Detect which cell encompasses the target text, then output its (x, y) center coordinate. 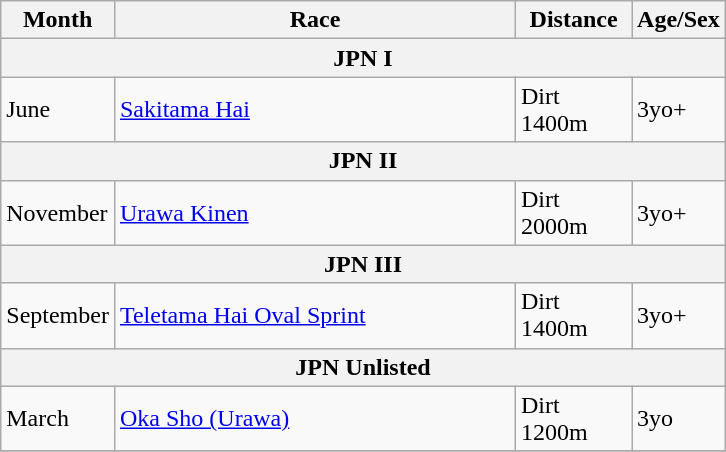
JPN Unlisted (364, 367)
Month (58, 20)
Age/Sex (679, 20)
June (58, 110)
Oka Sho (Urawa) (314, 418)
Urawa Kinen (314, 212)
JPN I (364, 58)
JPN II (364, 161)
Teletama Hai Oval Sprint (314, 316)
November (58, 212)
March (58, 418)
Sakitama Hai (314, 110)
Distance (574, 20)
JPN III (364, 264)
Race (314, 20)
Dirt 1200m (574, 418)
Dirt 2000m (574, 212)
3yo (679, 418)
September (58, 316)
